Return (X, Y) of the center of cell containing provided text 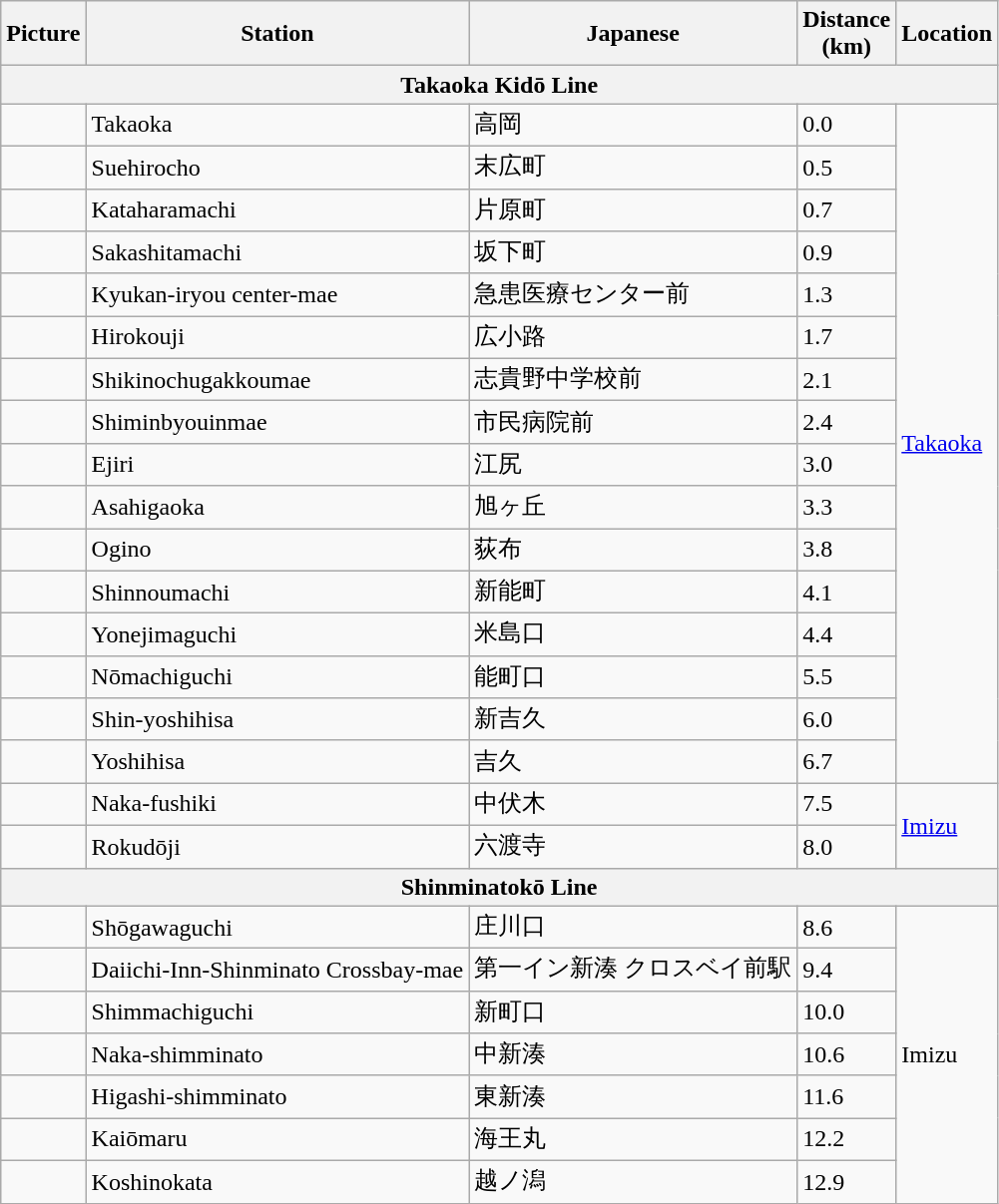
Shimmachiguchi (277, 1011)
7.5 (846, 804)
Koshinokata (277, 1181)
六渡寺 (633, 846)
坂下町 (633, 253)
Kataharamachi (277, 209)
江尻 (633, 465)
8.0 (846, 846)
8.6 (846, 928)
Shin-yoshihisa (277, 720)
Takaoka Kidō Line (499, 85)
Asahigaoka (277, 507)
新能町 (633, 593)
中新湊 (633, 1055)
5.5 (846, 676)
急患医療センター前 (633, 295)
Naka-shimminato (277, 1055)
Suehirocho (277, 168)
0.9 (846, 253)
庄川口 (633, 928)
6.0 (846, 720)
Rokudōji (277, 846)
Distance (km) (846, 34)
米島口 (633, 634)
荻布 (633, 551)
Naka-fushiki (277, 804)
Higashi-shimminato (277, 1097)
3.8 (846, 551)
12.9 (846, 1181)
広小路 (633, 337)
志貴野中学校前 (633, 379)
Location (947, 34)
吉久 (633, 762)
Picture (44, 34)
Kyukan-iryou center-mae (277, 295)
0.0 (846, 126)
旭ヶ丘 (633, 507)
Hirokouji (277, 337)
9.4 (846, 970)
1.3 (846, 295)
Ogino (277, 551)
中伏木 (633, 804)
Yoshihisa (277, 762)
越ノ潟 (633, 1181)
片原町 (633, 209)
海王丸 (633, 1139)
高岡 (633, 126)
Shōgawaguchi (277, 928)
Kaiōmaru (277, 1139)
第一イン新湊 クロスベイ前駅 (633, 970)
Sakashitamachi (277, 253)
0.5 (846, 168)
Shikinochugakkoumae (277, 379)
末広町 (633, 168)
10.6 (846, 1055)
Ejiri (277, 465)
4.1 (846, 593)
2.1 (846, 379)
新町口 (633, 1011)
能町口 (633, 676)
11.6 (846, 1097)
3.3 (846, 507)
6.7 (846, 762)
Shinnoumachi (277, 593)
10.0 (846, 1011)
Nōmachiguchi (277, 676)
3.0 (846, 465)
Japanese (633, 34)
Station (277, 34)
東新湊 (633, 1097)
Yonejimaguchi (277, 634)
Daiichi-Inn-Shinminato Crossbay-mae (277, 970)
4.4 (846, 634)
Shinminatokō Line (499, 887)
新吉久 (633, 720)
市民病院前 (633, 423)
12.2 (846, 1139)
0.7 (846, 209)
1.7 (846, 337)
Shiminbyouinmae (277, 423)
2.4 (846, 423)
